Find where the given text appears and provide that cell's center as (X, Y) coordinate. 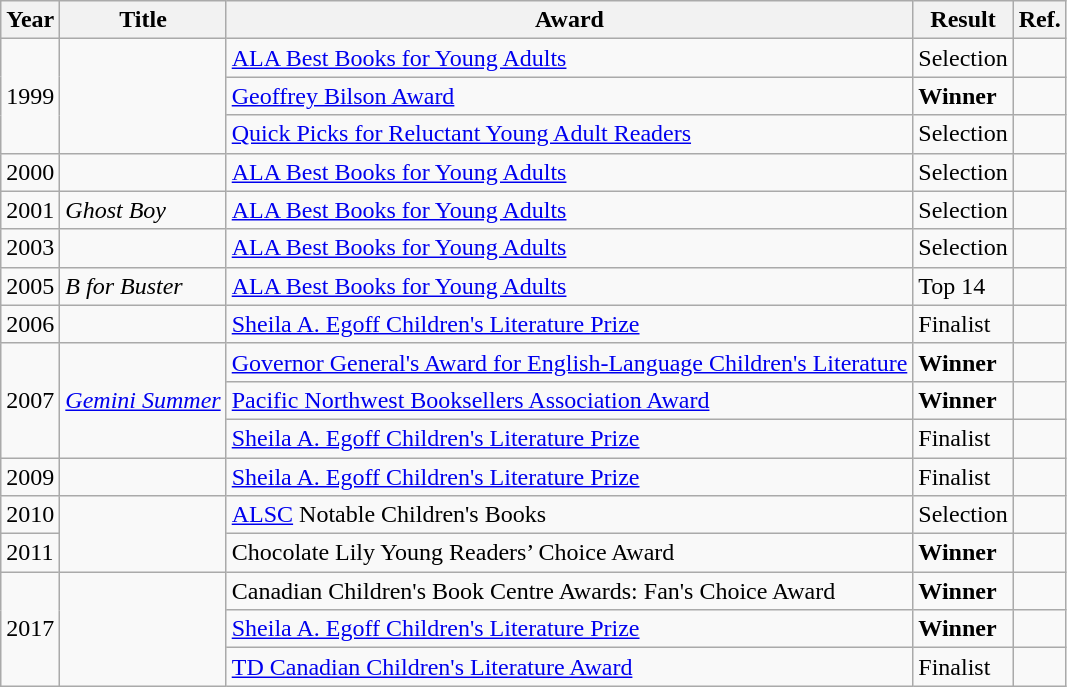
B for Buster (143, 286)
Ghost Boy (143, 210)
Ref. (1040, 20)
Geoffrey Bilson Award (570, 96)
2005 (30, 286)
Gemini Summer (143, 400)
Award (570, 20)
2007 (30, 400)
Top 14 (963, 286)
ALSC Notable Children's Books (570, 515)
2009 (30, 477)
2011 (30, 553)
2010 (30, 515)
Year (30, 20)
2003 (30, 248)
2006 (30, 324)
Quick Picks for Reluctant Young Adult Readers (570, 134)
1999 (30, 96)
TD Canadian Children's Literature Award (570, 667)
Chocolate Lily Young Readers’ Choice Award (570, 553)
Title (143, 20)
Result (963, 20)
Pacific Northwest Booksellers Association Award (570, 400)
Governor General's Award for English-Language Children's Literature (570, 362)
2000 (30, 172)
2017 (30, 629)
2001 (30, 210)
Canadian Children's Book Centre Awards: Fan's Choice Award (570, 591)
